Capture the cell that displays the provided text and extract its [X, Y] central coordinate. 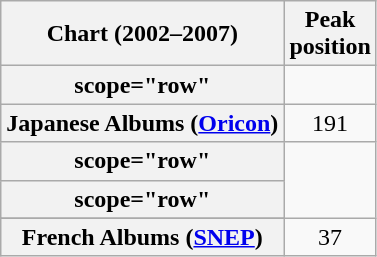
191 [330, 123]
Peakposition [330, 34]
French Albums (SNEP) [142, 237]
37 [330, 237]
Japanese Albums (Oricon) [142, 123]
Chart (2002–2007) [142, 34]
